Detect which cell encompasses the target text, then output its (x, y) center coordinate. 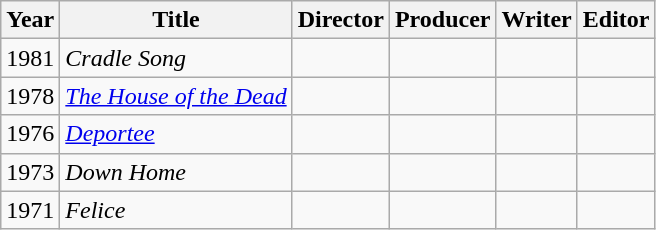
Editor (616, 20)
1978 (30, 96)
Director (340, 20)
Felice (176, 210)
1971 (30, 210)
Cradle Song (176, 58)
Year (30, 20)
1976 (30, 134)
1973 (30, 172)
Writer (536, 20)
The House of the Dead (176, 96)
Title (176, 20)
Deportee (176, 134)
1981 (30, 58)
Producer (442, 20)
Down Home (176, 172)
